For the text-containing cell, return its midpoint in (x, y) coordinate format. 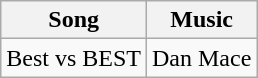
Music (202, 20)
Dan Mace (202, 58)
Best vs BEST (74, 58)
Song (74, 20)
